Extract the [x, y] coordinate from the center of the cell holding the provided text.  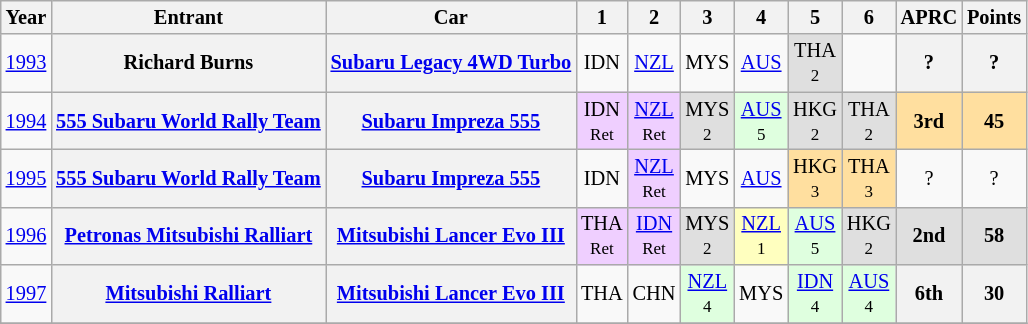
Year [26, 17]
1997 [26, 294]
3rd [929, 121]
NZL4 [707, 294]
3 [707, 17]
Petronas Mitsubishi Ralliart [188, 236]
Subaru Legacy 4WD Turbo [451, 63]
NZL [654, 63]
THARet [602, 236]
2nd [929, 236]
THA [602, 294]
4 [761, 17]
NZL1 [761, 236]
58 [994, 236]
AUS4 [869, 294]
IDN4 [815, 294]
1995 [26, 178]
6th [929, 294]
1996 [26, 236]
1993 [26, 63]
Points [994, 17]
APRC [929, 17]
THA3 [869, 178]
6 [869, 17]
30 [994, 294]
1 [602, 17]
1994 [26, 121]
Entrant [188, 17]
45 [994, 121]
Richard Burns [188, 63]
Car [451, 17]
CHN [654, 294]
2 [654, 17]
5 [815, 17]
HKG3 [815, 178]
Mitsubishi Ralliart [188, 294]
